Output the (x, y) coordinate of the center of the cell containing the given text.  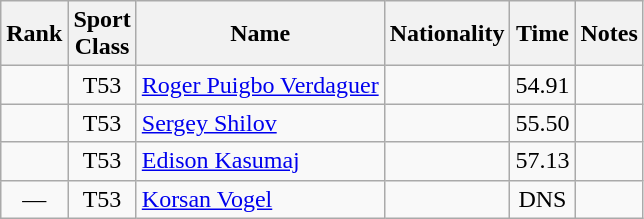
DNS (542, 199)
55.50 (542, 123)
— (34, 199)
SportClass (102, 34)
Notes (609, 34)
Nationality (447, 34)
Rank (34, 34)
54.91 (542, 85)
Sergey Shilov (260, 123)
Edison Kasumaj (260, 161)
57.13 (542, 161)
Time (542, 34)
Korsan Vogel (260, 199)
Roger Puigbo Verdaguer (260, 85)
Name (260, 34)
